Return the (x, y) coordinate for the center point of the cell that contains the specified text.  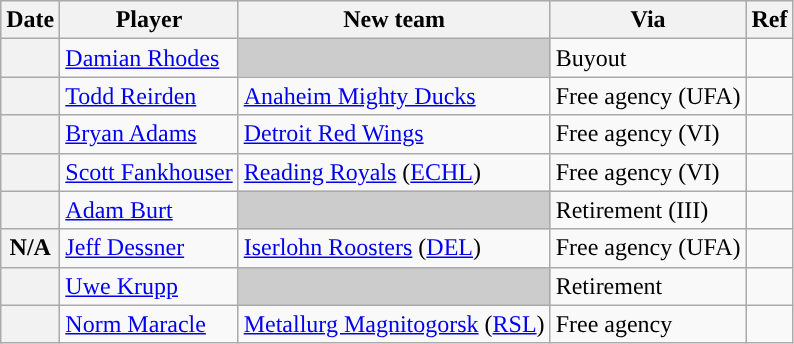
N/A (30, 248)
Retirement (III) (648, 210)
Detroit Red Wings (394, 134)
Iserlohn Roosters (DEL) (394, 248)
Date (30, 20)
Todd Reirden (149, 96)
Bryan Adams (149, 134)
Player (149, 20)
Free agency (648, 324)
Scott Fankhouser (149, 172)
Adam Burt (149, 210)
Metallurg Magnitogorsk (RSL) (394, 324)
Via (648, 20)
Uwe Krupp (149, 286)
Buyout (648, 58)
Jeff Dessner (149, 248)
Damian Rhodes (149, 58)
Anaheim Mighty Ducks (394, 96)
Norm Maracle (149, 324)
Retirement (648, 286)
Ref (770, 20)
New team (394, 20)
Reading Royals (ECHL) (394, 172)
